For the text-containing cell, return its midpoint in [x, y] coordinate format. 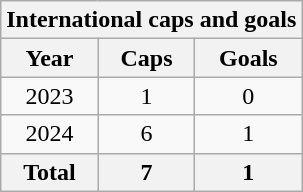
International caps and goals [152, 20]
Caps [146, 58]
2023 [50, 96]
6 [146, 134]
7 [146, 172]
Total [50, 172]
Goals [248, 58]
0 [248, 96]
Year [50, 58]
2024 [50, 134]
